From the cell containing the given text, extract its center point as (x, y) coordinate. 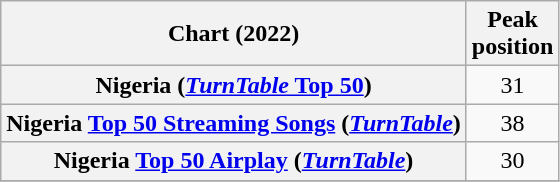
Chart (2022) (234, 34)
31 (512, 85)
Peakposition (512, 34)
38 (512, 123)
Nigeria Top 50 Streaming Songs (TurnTable) (234, 123)
Nigeria (TurnTable Top 50) (234, 85)
Nigeria Top 50 Airplay (TurnTable) (234, 161)
30 (512, 161)
